Identify which cell holds the provided text, then report its [x, y] central coordinate. 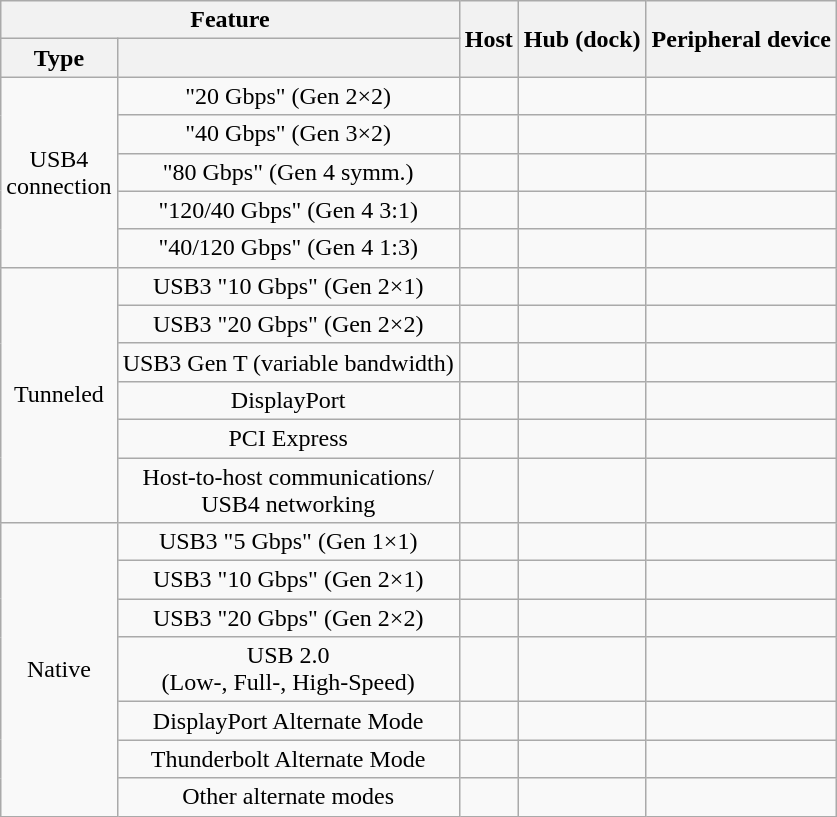
Host [488, 39]
Host-to-host communications/USB4 networking [288, 490]
DisplayPort Alternate Mode [288, 721]
Feature [230, 20]
PCI Express [288, 438]
Tunneled [59, 394]
USB3 "5 Gbps" (Gen 1×1) [288, 542]
"80 Gbps" (Gen 4 symm.) [288, 172]
USB4connection [59, 172]
"40/120 Gbps" (Gen 4 1:3) [288, 248]
"20 Gbps" (Gen 2×2) [288, 96]
Other alternate modes [288, 797]
USB 2.0(Low-, Full-, High-Speed) [288, 670]
Type [59, 58]
Peripheral device [741, 39]
"40 Gbps" (Gen 3×2) [288, 134]
Hub (dock) [582, 39]
DisplayPort [288, 400]
Thunderbolt Alternate Mode [288, 759]
USB3 Gen T (variable bandwidth) [288, 362]
Native [59, 670]
"120/40 Gbps" (Gen 4 3:1) [288, 210]
